Scan for the cell matching the given text and deliver its [x, y] coordinate at center. 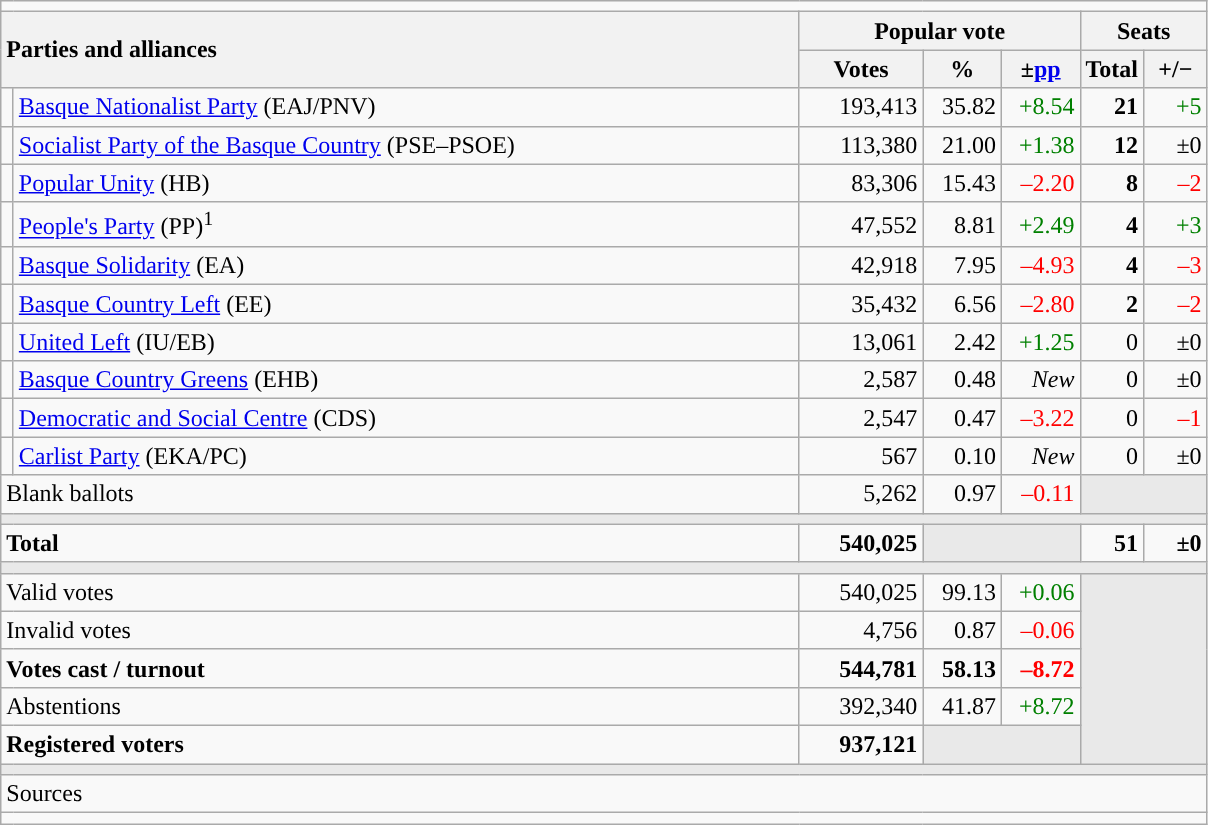
Valid votes [400, 592]
+0.06 [1040, 592]
13,061 [861, 342]
4,756 [861, 630]
–4.93 [1040, 266]
Parties and alliances [400, 50]
544,781 [861, 668]
42,918 [861, 266]
99.13 [962, 592]
Invalid votes [400, 630]
0.87 [962, 630]
Basque Country Left (EE) [406, 304]
0.10 [962, 456]
Basque Nationalist Party (EAJ/PNV) [406, 107]
937,121 [861, 745]
Popular Unity (HB) [406, 183]
113,380 [861, 145]
83,306 [861, 183]
47,552 [861, 224]
41.87 [962, 706]
5,262 [861, 494]
2.42 [962, 342]
6.56 [962, 304]
392,340 [861, 706]
–8.72 [1040, 668]
Carlist Party (EKA/PC) [406, 456]
–0.11 [1040, 494]
Popular vote [940, 31]
Votes cast / turnout [400, 668]
Democratic and Social Centre (CDS) [406, 418]
51 [1112, 543]
Blank ballots [400, 494]
+8.54 [1040, 107]
People's Party (PP)1 [406, 224]
+8.72 [1040, 706]
Seats [1144, 31]
+5 [1176, 107]
United Left (IU/EB) [406, 342]
35.82 [962, 107]
+1.25 [1040, 342]
Sources [604, 794]
21.00 [962, 145]
+2.49 [1040, 224]
8 [1112, 183]
0.48 [962, 380]
+/− [1176, 69]
–3.22 [1040, 418]
0.97 [962, 494]
193,413 [861, 107]
15.43 [962, 183]
+3 [1176, 224]
8.81 [962, 224]
567 [861, 456]
0.47 [962, 418]
58.13 [962, 668]
±pp [1040, 69]
% [962, 69]
12 [1112, 145]
Registered voters [400, 745]
35,432 [861, 304]
2 [1112, 304]
Socialist Party of the Basque Country (PSE–PSOE) [406, 145]
–2.80 [1040, 304]
–3 [1176, 266]
7.95 [962, 266]
21 [1112, 107]
–0.06 [1040, 630]
Votes [861, 69]
–1 [1176, 418]
2,587 [861, 380]
–2.20 [1040, 183]
Basque Solidarity (EA) [406, 266]
Basque Country Greens (EHB) [406, 380]
Abstentions [400, 706]
2,547 [861, 418]
+1.38 [1040, 145]
